Identify which cell holds the provided text, then report its (x, y) central coordinate. 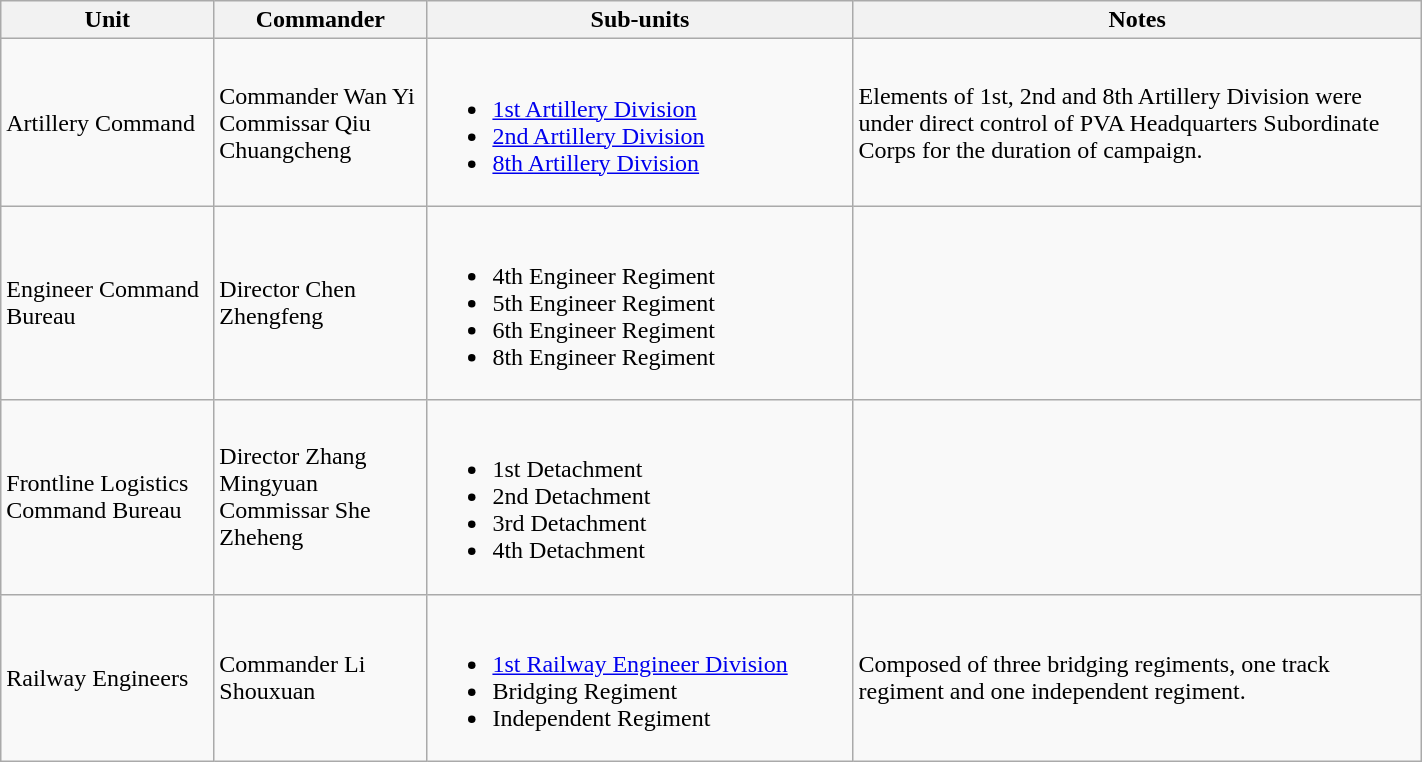
1st Artillery Division2nd Artillery Division8th Artillery Division (640, 122)
Frontline Logistics Command Bureau (108, 497)
Elements of 1st, 2nd and 8th Artillery Division were under direct control of PVA Headquarters Subordinate Corps for the duration of campaign. (1137, 122)
Director Chen Zhengfeng (320, 303)
1st Detachment2nd Detachment3rd Detachment4th Detachment (640, 497)
Director Zhang MingyuanCommissar She Zheheng (320, 497)
Composed of three bridging regiments, one track regiment and one independent regiment. (1137, 678)
Notes (1137, 20)
Commander Wan YiCommissar Qiu Chuangcheng (320, 122)
Artillery Command (108, 122)
Railway Engineers (108, 678)
1st Railway Engineer DivisionBridging RegimentIndependent Regiment (640, 678)
Engineer Command Bureau (108, 303)
Unit (108, 20)
Commander Li Shouxuan (320, 678)
Commander (320, 20)
4th Engineer Regiment5th Engineer Regiment6th Engineer Regiment8th Engineer Regiment (640, 303)
Sub-units (640, 20)
